For the text-containing cell, return its midpoint in (x, y) coordinate format. 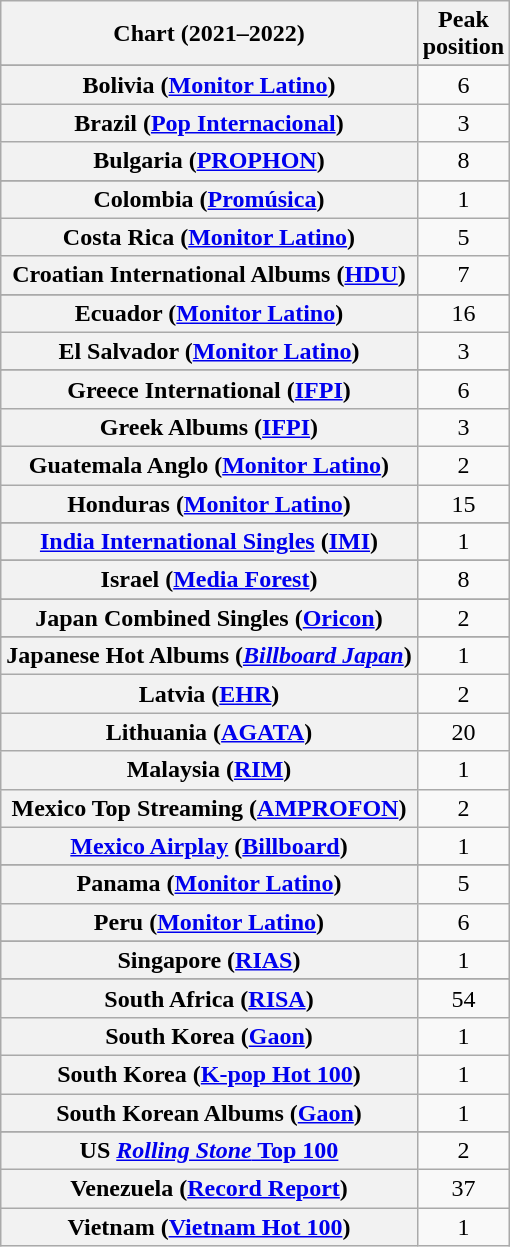
Japan Combined Singles (Oricon) (209, 618)
Peakposition (463, 34)
Bulgaria (PROPHON) (209, 161)
Panama (Monitor Latino) (209, 884)
37 (463, 1189)
South Africa (RISA) (209, 998)
Israel (Media Forest) (209, 580)
Mexico Airplay (Billboard) (209, 846)
Greece International (IFPI) (209, 389)
India International Singles (IMI) (209, 542)
Lithuania (AGATA) (209, 732)
Costa Rica (Monitor Latino) (209, 237)
54 (463, 998)
Singapore (RIAS) (209, 960)
US Rolling Stone Top 100 (209, 1151)
Guatemala Anglo (Monitor Latino) (209, 465)
Brazil (Pop Internacional) (209, 123)
South Korean Albums (Gaon) (209, 1113)
15 (463, 503)
Croatian International Albums (HDU) (209, 275)
Chart (2021–2022) (209, 34)
16 (463, 313)
Japanese Hot Albums (Billboard Japan) (209, 656)
Latvia (EHR) (209, 694)
Venezuela (Record Report) (209, 1189)
Vietnam (Vietnam Hot 100) (209, 1227)
7 (463, 275)
South Korea (K-pop Hot 100) (209, 1074)
Mexico Top Streaming (AMPROFON) (209, 808)
Colombia (Promúsica) (209, 199)
Greek Albums (IFPI) (209, 427)
20 (463, 732)
South Korea (Gaon) (209, 1036)
Bolivia (Monitor Latino) (209, 85)
Malaysia (RIM) (209, 770)
Honduras (Monitor Latino) (209, 503)
El Salvador (Monitor Latino) (209, 351)
Peru (Monitor Latino) (209, 922)
Ecuador (Monitor Latino) (209, 313)
